Pinpoint the cell where the given text exists, returning its (x, y) midpoint coordinate. 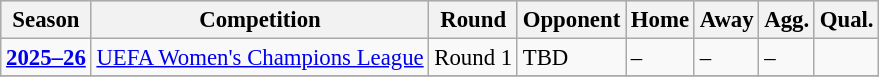
TBD (571, 58)
UEFA Women's Champions League (260, 58)
Away (726, 20)
Season (46, 20)
Qual. (846, 20)
Agg. (787, 20)
2025–26 (46, 58)
Round 1 (473, 58)
Home (660, 20)
Opponent (571, 20)
Round (473, 20)
Competition (260, 20)
